Return the (x, y) coordinate for the center point of the cell that contains the specified text.  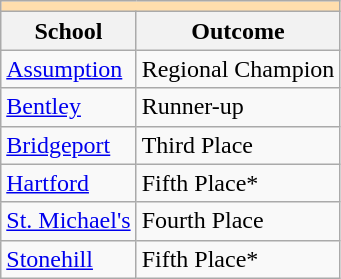
School (68, 31)
Hartford (68, 183)
Bridgeport (68, 145)
Runner-up (238, 107)
Assumption (68, 69)
Bentley (68, 107)
Outcome (238, 31)
St. Michael's (68, 221)
Stonehill (68, 259)
Third Place (238, 145)
Regional Champion (238, 69)
Fourth Place (238, 221)
